Return the [X, Y] coordinate for the center point of the cell that contains the specified text.  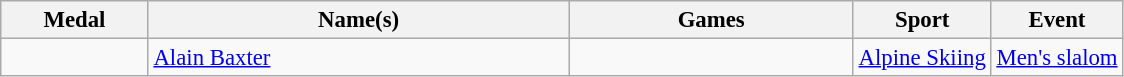
Medal [74, 20]
Games [711, 20]
Men's slalom [1057, 58]
Name(s) [358, 20]
Event [1057, 20]
Alpine Skiing [922, 58]
Sport [922, 20]
Alain Baxter [358, 58]
